Identify which cell holds the provided text, then report its [x, y] central coordinate. 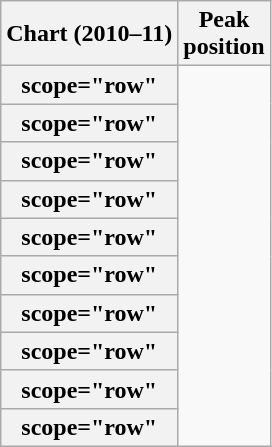
Peakposition [224, 34]
Chart (2010–11) [90, 34]
